Output the (x, y) coordinate of the center of the cell containing the given text.  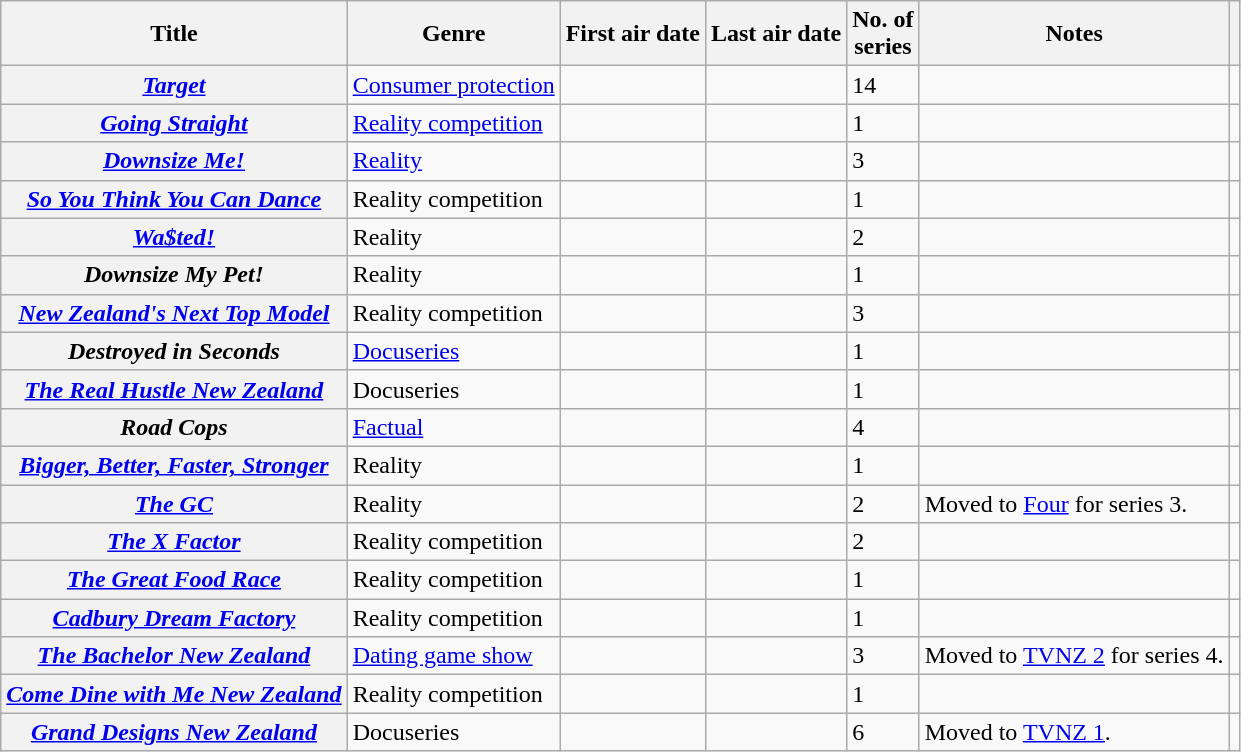
Grand Designs New Zealand (174, 732)
The X Factor (174, 542)
Target (174, 85)
Last air date (776, 34)
Title (174, 34)
New Zealand's Next Top Model (174, 313)
Dating game show (454, 656)
No. ofseries (883, 34)
Moved to TVNZ 2 for series 4. (1074, 656)
Cadbury Dream Factory (174, 618)
Downsize Me! (174, 161)
The Real Hustle New Zealand (174, 389)
Consumer protection (454, 85)
Destroyed in Seconds (174, 351)
6 (883, 732)
14 (883, 85)
The Bachelor New Zealand (174, 656)
The Great Food Race (174, 580)
Road Cops (174, 427)
Notes (1074, 34)
Downsize My Pet! (174, 275)
First air date (632, 34)
Wa$ted! (174, 237)
Going Straight (174, 123)
Moved to Four for series 3. (1074, 503)
So You Think You Can Dance (174, 199)
The GC (174, 503)
Factual (454, 427)
Moved to TVNZ 1. (1074, 732)
4 (883, 427)
Bigger, Better, Faster, Stronger (174, 465)
Genre (454, 34)
Come Dine with Me New Zealand (174, 694)
